Scan for the cell matching the given text and deliver its [x, y] coordinate at center. 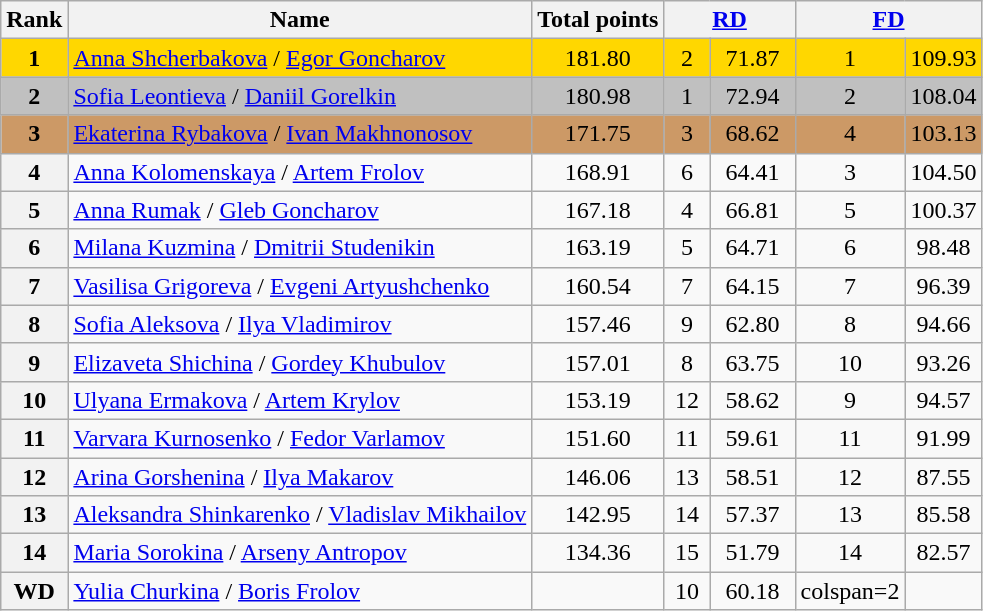
Vasilisa Grigoreva / Evgeni Artyushchenko [300, 286]
RD [730, 20]
Arina Gorshenina / Ilya Makarov [300, 477]
51.79 [752, 553]
64.41 [752, 172]
WD [34, 591]
180.98 [598, 96]
103.13 [944, 134]
85.58 [944, 515]
168.91 [598, 172]
Total points [598, 20]
142.95 [598, 515]
108.04 [944, 96]
163.19 [598, 248]
82.57 [944, 553]
157.46 [598, 324]
FD [888, 20]
Maria Sorokina / Arseny Antropov [300, 553]
Sofia Leontieva / Daniil Gorelkin [300, 96]
Elizaveta Shichina / Gordey Khubulov [300, 362]
87.55 [944, 477]
Rank [34, 20]
Aleksandra Shinkarenko / Vladislav Mikhailov [300, 515]
58.62 [752, 400]
104.50 [944, 172]
96.39 [944, 286]
94.66 [944, 324]
100.37 [944, 210]
134.36 [598, 553]
57.37 [752, 515]
71.87 [752, 58]
Milana Kuzmina / Dmitrii Studenikin [300, 248]
Ekaterina Rybakova / Ivan Makhnonosov [300, 134]
colspan=2 [850, 591]
68.62 [752, 134]
Name [300, 20]
167.18 [598, 210]
153.19 [598, 400]
160.54 [598, 286]
94.57 [944, 400]
Anna Kolomenskaya / Artem Frolov [300, 172]
15 [687, 553]
93.26 [944, 362]
Yulia Churkina / Boris Frolov [300, 591]
171.75 [598, 134]
Sofia Aleksova / Ilya Vladimirov [300, 324]
Anna Rumak / Gleb Goncharov [300, 210]
Anna Shcherbakova / Egor Goncharov [300, 58]
63.75 [752, 362]
151.60 [598, 438]
Ulyana Ermakova / Artem Krylov [300, 400]
59.61 [752, 438]
109.93 [944, 58]
181.80 [598, 58]
66.81 [752, 210]
Varvara Kurnosenko / Fedor Varlamov [300, 438]
62.80 [752, 324]
72.94 [752, 96]
60.18 [752, 591]
91.99 [944, 438]
64.15 [752, 286]
157.01 [598, 362]
98.48 [944, 248]
64.71 [752, 248]
146.06 [598, 477]
58.51 [752, 477]
